Extract the (X, Y) coordinate from the center of the cell holding the provided text.  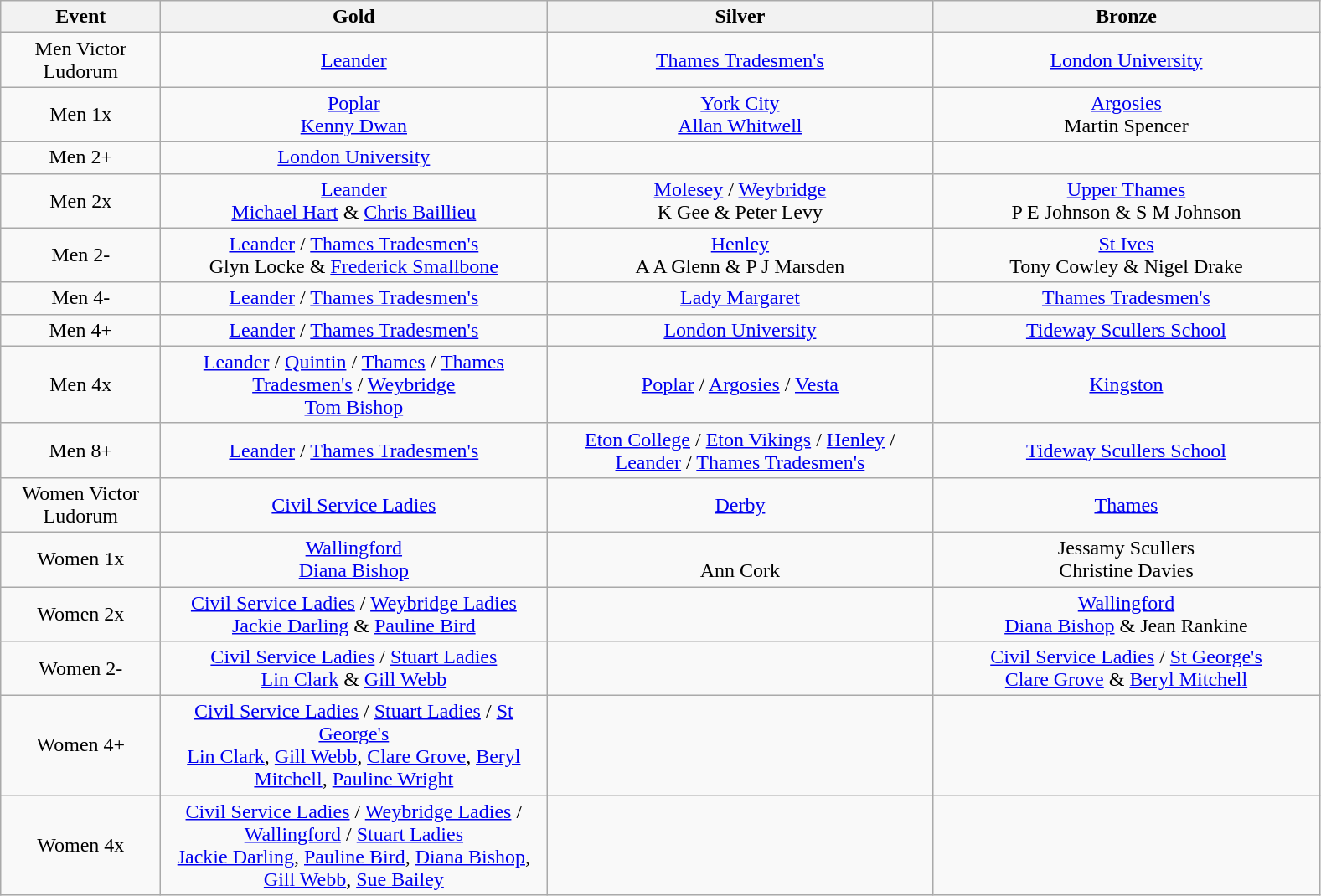
Derby (740, 504)
Civil Service Ladies / Stuart Ladies / St George's Lin Clark, Gill Webb, Clare Grove, Beryl Mitchell, Pauline Wright (353, 745)
Ann Cork (740, 559)
Gold (353, 17)
Jessamy ScullersChristine Davies (1126, 559)
Bronze (1126, 17)
WallingfordDiana Bishop & Jean Rankine (1126, 613)
Lady Margaret (740, 298)
Civil Service Ladies / Stuart Ladies Lin Clark & Gill Webb (353, 668)
Men Victor Ludorum (80, 60)
Silver (740, 17)
Men 1x (80, 114)
Wallingford Diana Bishop (353, 559)
Men 4x (80, 384)
Men 2+ (80, 157)
Upper Thames P E Johnson & S M Johnson (1126, 201)
Poplar / Argosies / Vesta (740, 384)
Women 2- (80, 668)
Women 1x (80, 559)
Poplar Kenny Dwan (353, 114)
Women Victor Ludorum (80, 504)
Civil Service Ladies (353, 504)
Leander (353, 60)
Men 8+ (80, 451)
Men 2- (80, 255)
Argosies Martin Spencer (1126, 114)
HenleyA A Glenn & P J Marsden (740, 255)
Women 4x (80, 846)
Thames (1126, 504)
Molesey / Weybridge K Gee & Peter Levy (740, 201)
Civil Service Ladies / St George'sClare Grove & Beryl Mitchell (1126, 668)
Eton College / Eton Vikings / Henley / Leander / Thames Tradesmen's (740, 451)
Women 4+ (80, 745)
Civil Service Ladies / Weybridge Ladies / Wallingford / Stuart LadiesJackie Darling, Pauline Bird, Diana Bishop, Gill Webb, Sue Bailey (353, 846)
Kingston (1126, 384)
Leander / Quintin / Thames / Thames Tradesmen's / Weybridge Tom Bishop (353, 384)
Men 4+ (80, 330)
Men 2x (80, 201)
York CityAllan Whitwell (740, 114)
Women 2x (80, 613)
Civil Service Ladies / Weybridge LadiesJackie Darling & Pauline Bird (353, 613)
St Ives Tony Cowley & Nigel Drake (1126, 255)
Leander / Thames Tradesmen'sGlyn Locke & Frederick Smallbone (353, 255)
Men 4- (80, 298)
Event (80, 17)
LeanderMichael Hart & Chris Baillieu (353, 201)
